Return the (x, y) coordinate for the center point of the cell that contains the specified text.  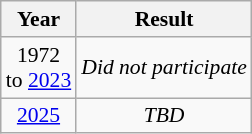
2025 (38, 116)
Result (164, 19)
TBD (164, 116)
1972to 2023 (38, 68)
Did not participate (164, 68)
Year (38, 19)
